Return the [x, y] coordinate for the center point of the cell that contains the specified text.  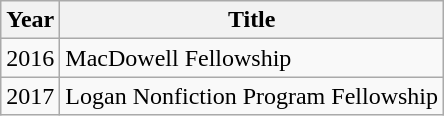
2017 [30, 96]
2016 [30, 58]
Title [252, 20]
MacDowell Fellowship [252, 58]
Logan Nonfiction Program Fellowship [252, 96]
Year [30, 20]
